Determine the (X, Y) coordinate at the center of the cell enclosing the given text.  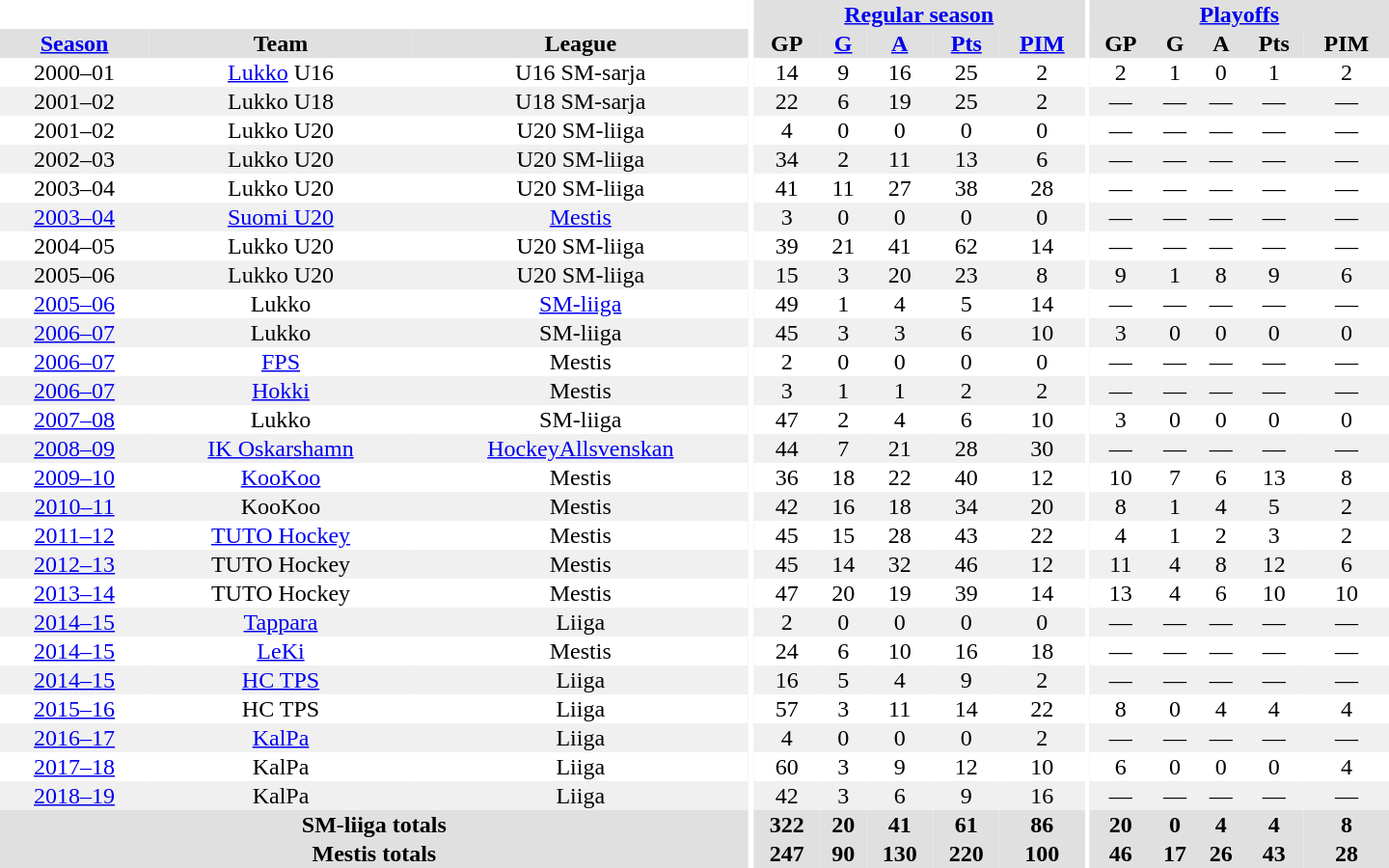
2008–09 (74, 448)
2013–14 (74, 593)
40 (967, 477)
322 (787, 825)
90 (843, 854)
League (581, 43)
49 (787, 304)
Tappara (281, 622)
2012–13 (74, 564)
130 (899, 854)
24 (787, 651)
2010–11 (74, 506)
2015–16 (74, 709)
Lukko U18 (281, 101)
FPS (281, 362)
44 (787, 448)
62 (967, 246)
38 (967, 188)
Team (281, 43)
SM-liiga totals (374, 825)
220 (967, 854)
2004–05 (74, 246)
26 (1221, 854)
61 (967, 825)
Season (74, 43)
2011–12 (74, 535)
86 (1042, 825)
HockeyAllsvenskan (581, 448)
17 (1175, 854)
Playoffs (1239, 14)
2007–08 (74, 420)
LeKi (281, 651)
2009–10 (74, 477)
IK Oskarshamn (281, 448)
36 (787, 477)
Suomi U20 (281, 217)
Hokki (281, 391)
Regular season (918, 14)
32 (899, 564)
Lukko U16 (281, 72)
100 (1042, 854)
57 (787, 709)
247 (787, 854)
U16 SM-sarja (581, 72)
Mestis totals (374, 854)
23 (967, 275)
2002–03 (74, 159)
60 (787, 767)
U18 SM-sarja (581, 101)
2018–19 (74, 796)
2000–01 (74, 72)
2016–17 (74, 738)
2017–18 (74, 767)
27 (899, 188)
30 (1042, 448)
